Capture the cell that displays the provided text and extract its [X, Y] central coordinate. 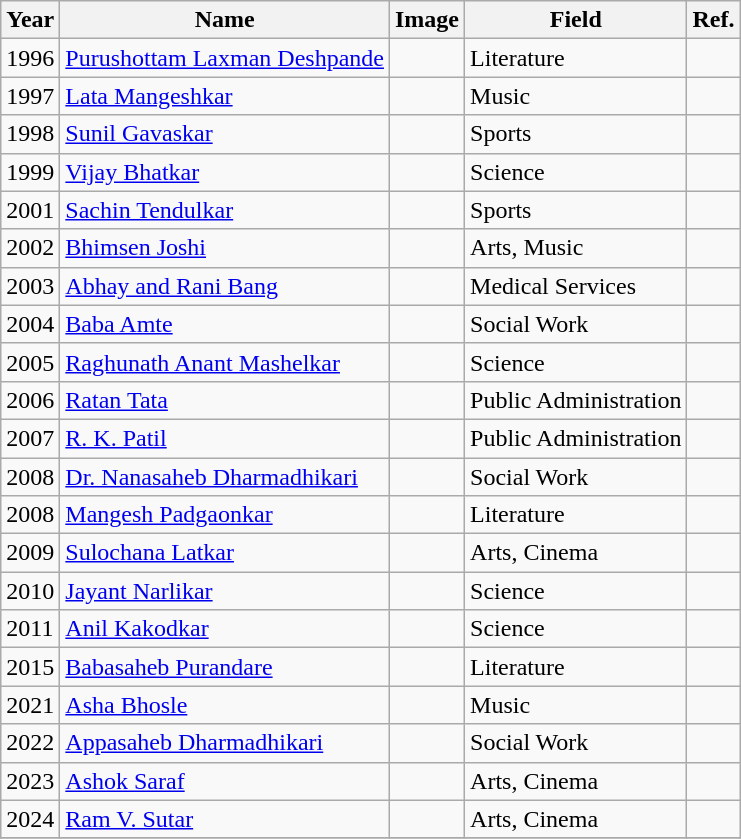
2003 [30, 286]
Anil Kakodkar [225, 629]
Name [225, 20]
Sunil Gavaskar [225, 134]
2001 [30, 210]
Asha Bhosle [225, 705]
R. K. Patil [225, 438]
2005 [30, 362]
Purushottam Laxman Deshpande [225, 58]
2009 [30, 553]
Ashok Saraf [225, 781]
2004 [30, 324]
Arts, Music [576, 248]
2006 [30, 400]
Abhay and Rani Bang [225, 286]
2007 [30, 438]
Field [576, 20]
Lata Mangeshkar [225, 96]
Year [30, 20]
1999 [30, 172]
2024 [30, 819]
Image [426, 20]
Medical Services [576, 286]
2023 [30, 781]
Ratan Tata [225, 400]
Mangesh Padgaonkar [225, 515]
Sulochana Latkar [225, 553]
2015 [30, 667]
1998 [30, 134]
Vijay Bhatkar [225, 172]
Raghunath Anant Mashelkar [225, 362]
Dr. Nanasaheb Dharmadhikari [225, 477]
1997 [30, 96]
Babasaheb Purandare [225, 667]
2011 [30, 629]
2002 [30, 248]
Appasaheb Dharmadhikari [225, 743]
Sachin Tendulkar [225, 210]
1996 [30, 58]
Jayant Narlikar [225, 591]
2010 [30, 591]
Baba Amte [225, 324]
Ram V. Sutar [225, 819]
Bhimsen Joshi [225, 248]
Ref. [714, 20]
2021 [30, 705]
2022 [30, 743]
